Provide the (x, y) coordinate of the cell's center where the given text is located.  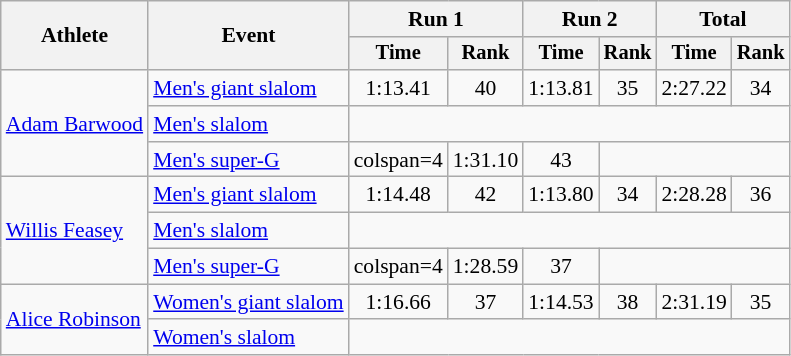
Women's slalom (248, 338)
Total (722, 19)
1:16.66 (398, 302)
Women's giant slalom (248, 302)
1:14.48 (398, 195)
2:28.28 (694, 195)
2:31.19 (694, 302)
2:27.22 (694, 88)
Run 2 (590, 19)
Run 1 (436, 19)
40 (486, 88)
42 (486, 195)
1:13.80 (560, 195)
43 (560, 160)
Alice Robinson (74, 320)
1:13.41 (398, 88)
1:28.59 (486, 267)
36 (761, 195)
38 (628, 302)
Adam Barwood (74, 124)
1:31.10 (486, 160)
1:13.81 (560, 88)
Willis Feasey (74, 230)
Event (248, 36)
1:14.53 (560, 302)
Athlete (74, 36)
